Extract the (X, Y) coordinate from the center of the cell holding the provided text.  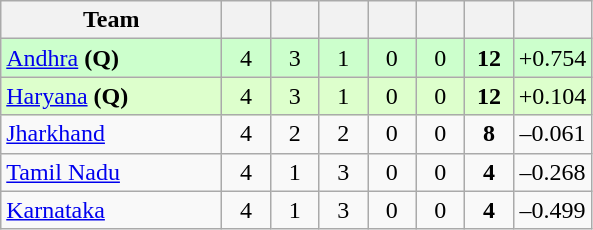
Jharkhand (112, 134)
Team (112, 20)
Haryana (Q) (112, 96)
–0.061 (552, 134)
–0.268 (552, 172)
+0.104 (552, 96)
Andhra (Q) (112, 58)
Tamil Nadu (112, 172)
8 (490, 134)
Karnataka (112, 210)
–0.499 (552, 210)
+0.754 (552, 58)
